Determine the [X, Y] coordinate at the center of the cell enclosing the given text.  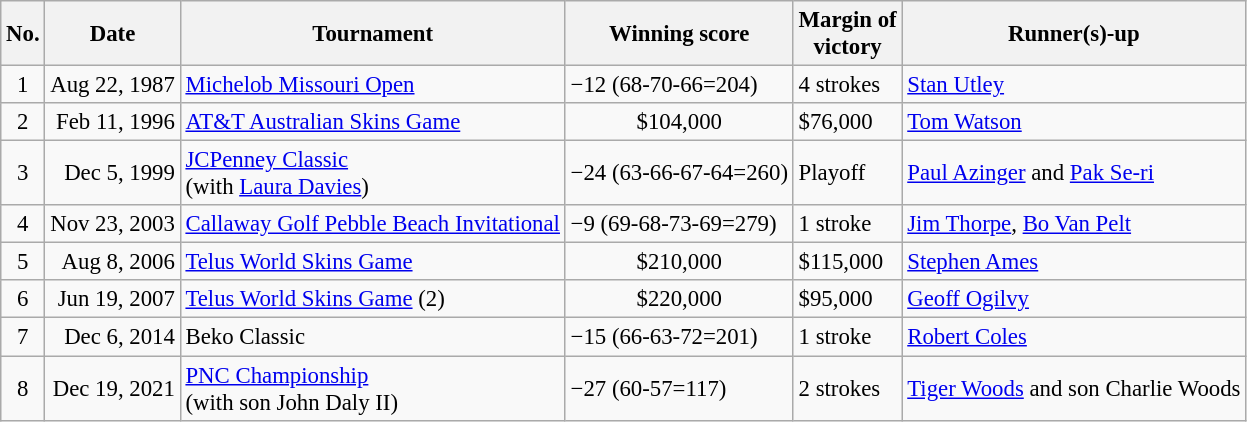
Dec 6, 2014 [112, 337]
$115,000 [848, 262]
2 [23, 122]
Jun 19, 2007 [112, 299]
5 [23, 262]
Callaway Golf Pebble Beach Invitational [372, 224]
Aug 8, 2006 [112, 262]
Stan Utley [1074, 85]
Tournament [372, 34]
4 strokes [848, 85]
Telus World Skins Game (2) [372, 299]
−27 (60-57=117) [679, 388]
Telus World Skins Game [372, 262]
$220,000 [679, 299]
6 [23, 299]
JCPenney Classic(with Laura Davies) [372, 174]
−12 (68-70-66=204) [679, 85]
4 [23, 224]
Tom Watson [1074, 122]
$210,000 [679, 262]
$76,000 [848, 122]
Feb 11, 1996 [112, 122]
Michelob Missouri Open [372, 85]
Paul Azinger and Pak Se-ri [1074, 174]
Jim Thorpe, Bo Van Pelt [1074, 224]
Date [112, 34]
2 strokes [848, 388]
No. [23, 34]
Dec 5, 1999 [112, 174]
Margin ofvictory [848, 34]
$95,000 [848, 299]
1 [23, 85]
Winning score [679, 34]
Robert Coles [1074, 337]
−24 (63-66-67-64=260) [679, 174]
Stephen Ames [1074, 262]
Runner(s)-up [1074, 34]
Aug 22, 1987 [112, 85]
PNC Championship(with son John Daly II) [372, 388]
AT&T Australian Skins Game [372, 122]
$104,000 [679, 122]
Dec 19, 2021 [112, 388]
Nov 23, 2003 [112, 224]
8 [23, 388]
3 [23, 174]
Tiger Woods and son Charlie Woods [1074, 388]
Playoff [848, 174]
Geoff Ogilvy [1074, 299]
−9 (69-68-73-69=279) [679, 224]
Beko Classic [372, 337]
7 [23, 337]
−15 (66-63-72=201) [679, 337]
